Return the [x, y] coordinate for the center point of the cell that contains the specified text.  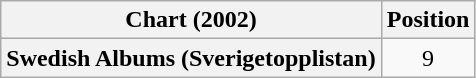
Chart (2002) [191, 20]
Swedish Albums (Sverigetopplistan) [191, 58]
Position [428, 20]
9 [428, 58]
